Detect which cell encompasses the target text, then output its (X, Y) center coordinate. 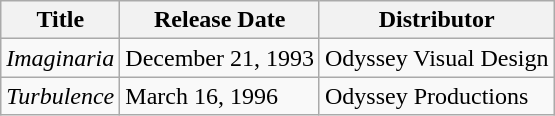
Distributor (436, 20)
Turbulence (60, 96)
Odyssey Visual Design (436, 58)
March 16, 1996 (220, 96)
Imaginaria (60, 58)
Release Date (220, 20)
Title (60, 20)
Odyssey Productions (436, 96)
December 21, 1993 (220, 58)
